Detect which cell encompasses the target text, then output its [X, Y] center coordinate. 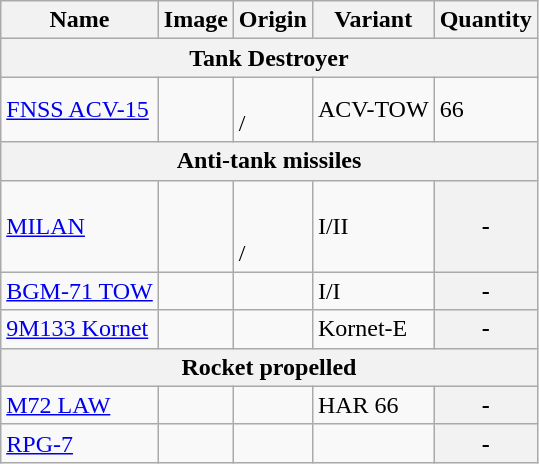
HAR 66 [373, 405]
Tank Destroyer [269, 58]
Anti-tank missiles [269, 161]
Quantity [486, 20]
Image [196, 20]
66 [486, 110]
RPG-7 [80, 443]
I/II [373, 226]
Kornet-E [373, 329]
M72 LAW [80, 405]
I/I [373, 291]
9M133 Kornet [80, 329]
ACV-TOW [373, 110]
FNSS ACV-15 [80, 110]
BGM-71 TOW [80, 291]
Variant [373, 20]
Rocket propelled [269, 367]
Name [80, 20]
MILAN [80, 226]
Origin [272, 20]
